Capture the cell that displays the provided text and extract its (x, y) central coordinate. 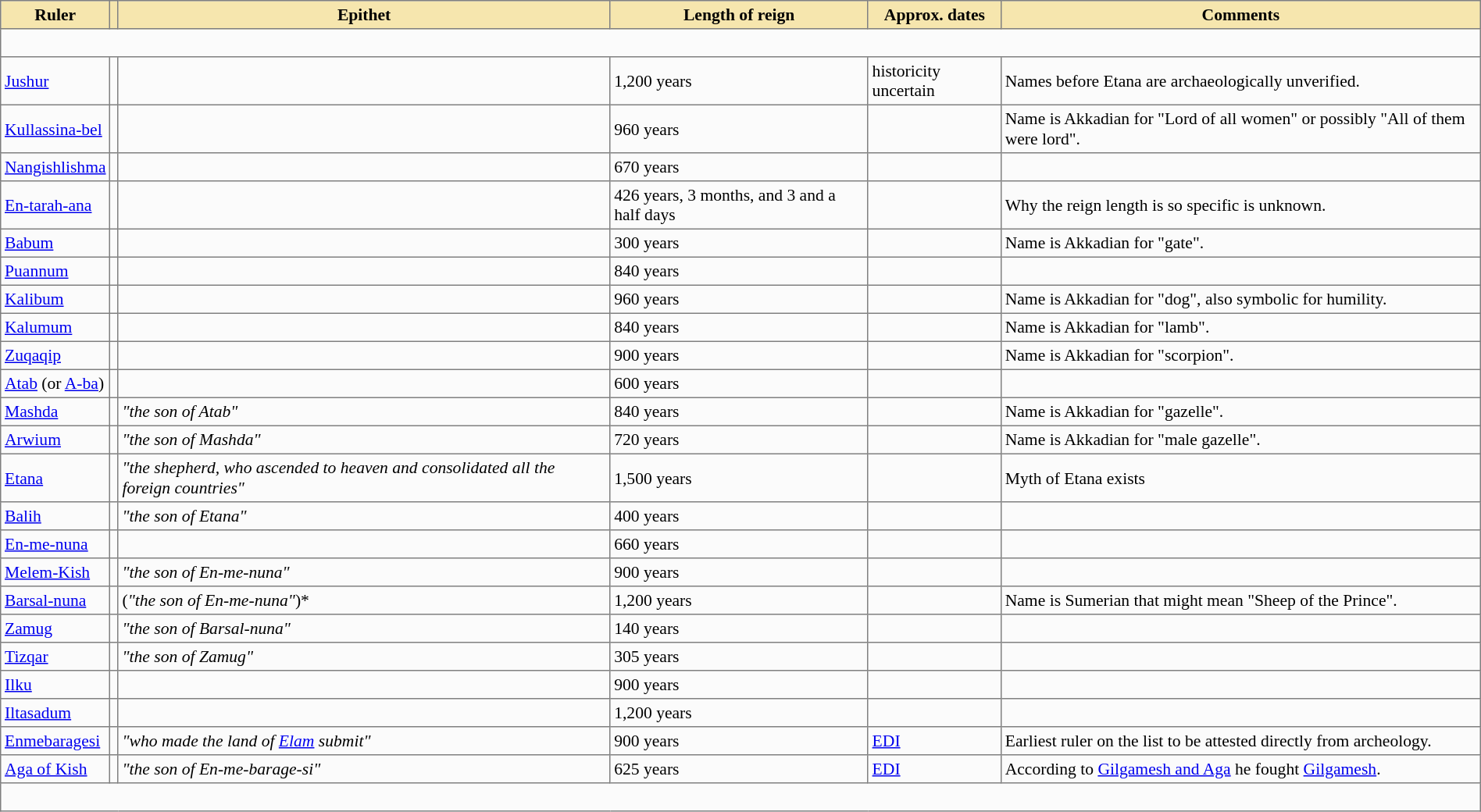
Name is Akkadian for "gazelle". (1240, 411)
Ruler (55, 15)
600 years (739, 383)
According to Gilgamesh and Aga he fought Gilgamesh. (1240, 769)
305 years (739, 657)
Name is Akkadian for "male gazelle". (1240, 440)
"the son of Mashda" (364, 440)
Ilku (55, 685)
Etana (55, 478)
"the son of Barsal-nuna" (364, 629)
Name is Sumerian that might mean "Sheep of the Prince". (1240, 600)
625 years (739, 769)
"the son of Etana" (364, 516)
Babum (55, 243)
Aga of Kish (55, 769)
Arwium (55, 440)
Myth of Etana exists (1240, 478)
"the son of En-me-barage-si" (364, 769)
670 years (739, 167)
Mashda (55, 411)
300 years (739, 243)
720 years (739, 440)
Tizqar (55, 657)
426 years, 3 months, and 3 and a half days (739, 205)
1,500 years (739, 478)
Name is Akkadian for "Lord of all women" or possibly "All of them were lord". (1240, 129)
Barsal-nuna (55, 600)
Enmebaragesi (55, 741)
Comments (1240, 15)
"who made the land of Elam submit" (364, 741)
Name is Akkadian for "gate". (1240, 243)
Kullassina-bel (55, 129)
Nangishlishma (55, 167)
Epithet (364, 15)
Atab (or A-ba) (55, 383)
Zuqaqip (55, 355)
Name is Akkadian for "lamb". (1240, 327)
En-me-nuna (55, 544)
"the shepherd, who ascended to heaven and consolidated all the foreign countries" (364, 478)
Puannum (55, 271)
Kalibum (55, 299)
400 years (739, 516)
140 years (739, 629)
Iltasadum (55, 713)
Balih (55, 516)
Kalumum (55, 327)
"the son of Atab" (364, 411)
En-tarah-ana (55, 205)
("the son of En-me-nuna")* (364, 600)
Earliest ruler on the list to be attested directly from archeology. (1240, 741)
"the son of En-me-nuna" (364, 572)
Zamug (55, 629)
Why the reign length is so specific is unknown. (1240, 205)
Jushur (55, 81)
Name is Akkadian for "scorpion". (1240, 355)
Length of reign (739, 15)
Names before Etana are archaeologically unverified. (1240, 81)
"the son of Zamug" (364, 657)
660 years (739, 544)
Approx. dates (934, 15)
Melem-Kish (55, 572)
Name is Akkadian for "dog", also symbolic for humility. (1240, 299)
historicity uncertain (934, 81)
